From the cell containing the given text, extract its center point as (X, Y) coordinate. 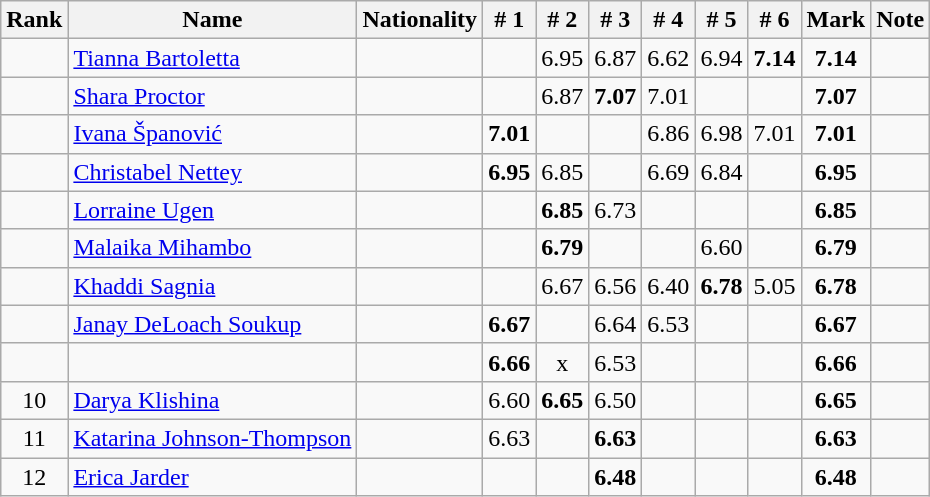
x (562, 362)
# 6 (774, 20)
6.73 (616, 210)
6.84 (722, 172)
6.40 (668, 286)
6.62 (668, 58)
Shara Proctor (212, 96)
6.94 (722, 58)
6.98 (722, 134)
# 3 (616, 20)
Erica Jarder (212, 477)
Christabel Nettey (212, 172)
12 (34, 477)
Tianna Bartoletta (212, 58)
Rank (34, 20)
Malaika Mihambo (212, 248)
# 5 (722, 20)
6.69 (668, 172)
5.05 (774, 286)
Darya Klishina (212, 400)
Note (900, 20)
11 (34, 438)
Name (212, 20)
Nationality (420, 20)
6.56 (616, 286)
6.50 (616, 400)
Katarina Johnson-Thompson (212, 438)
Mark (836, 20)
10 (34, 400)
Ivana Španović (212, 134)
6.64 (616, 324)
Khaddi Sagnia (212, 286)
# 2 (562, 20)
# 4 (668, 20)
Lorraine Ugen (212, 210)
Janay DeLoach Soukup (212, 324)
# 1 (510, 20)
6.86 (668, 134)
